Identify which cell holds the provided text, then report its (x, y) central coordinate. 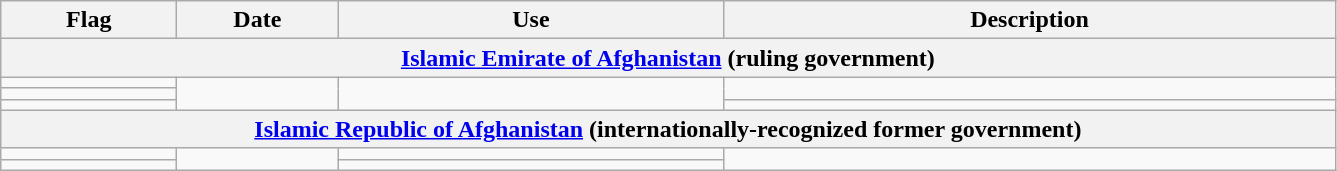
Islamic Emirate of Afghanistan (ruling government) (668, 58)
Description (1030, 20)
Islamic Republic of Afghanistan (internationally-recognized former government) (668, 129)
Flag (89, 20)
Date (258, 20)
Use (531, 20)
